From the cell containing the given text, extract its center point as (x, y) coordinate. 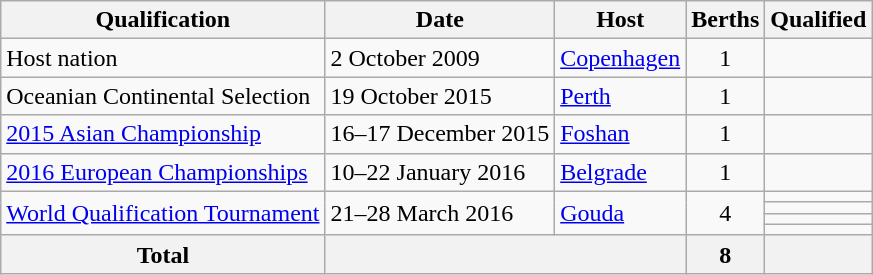
Perth (620, 96)
Gouda (620, 213)
Qualification (163, 20)
2015 Asian Championship (163, 134)
4 (726, 213)
8 (726, 254)
World Qualification Tournament (163, 213)
2 October 2009 (440, 58)
10–22 January 2016 (440, 172)
Oceanian Continental Selection (163, 96)
Belgrade (620, 172)
Date (440, 20)
Host nation (163, 58)
21–28 March 2016 (440, 213)
16–17 December 2015 (440, 134)
Qualified (818, 20)
Total (163, 254)
19 October 2015 (440, 96)
Copenhagen (620, 58)
Berths (726, 20)
2016 European Championships (163, 172)
Foshan (620, 134)
Host (620, 20)
